Locate the cell with the specified text and output its (X, Y) center coordinate. 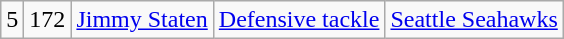
5 (12, 20)
Seattle Seahawks (474, 20)
Jimmy Staten (142, 20)
Defensive tackle (299, 20)
172 (48, 20)
